Search for the cell housing the specified text and yield its [X, Y] center coordinate. 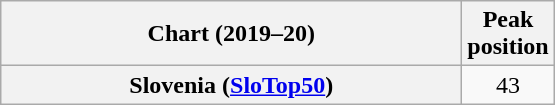
Slovenia (SloTop50) [232, 85]
Chart (2019–20) [232, 34]
Peakposition [508, 34]
43 [508, 85]
